Detect which cell encompasses the target text, then output its [X, Y] center coordinate. 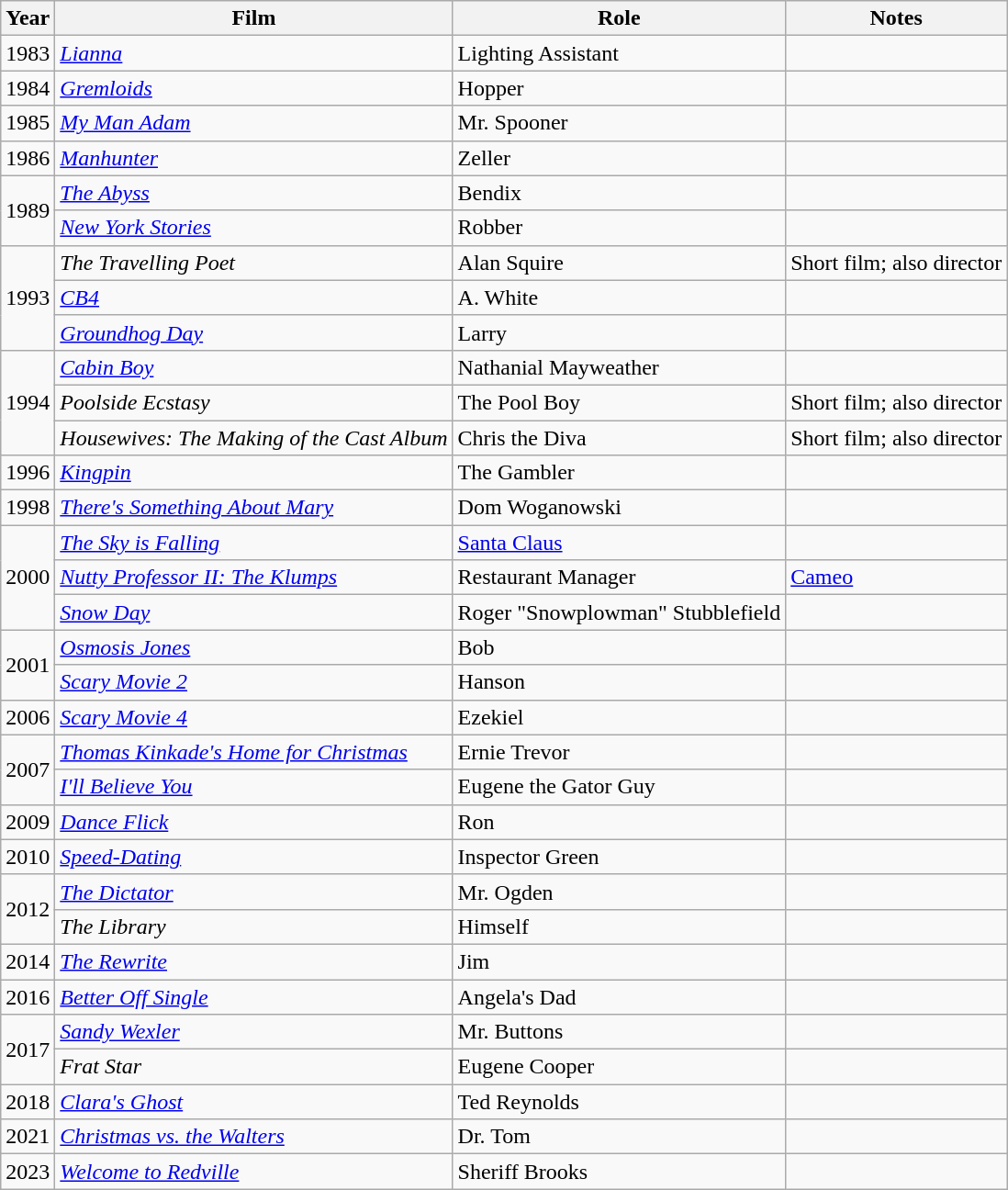
2016 [28, 996]
Hanson [619, 682]
New York Stories [253, 228]
Hopper [619, 88]
Sandy Wexler [253, 1032]
1989 [28, 210]
Lianna [253, 53]
Lighting Assistant [619, 53]
Dr. Tom [619, 1137]
Frat Star [253, 1067]
The Gambler [619, 473]
Dom Woganowski [619, 508]
Mr. Spooner [619, 123]
2012 [28, 909]
Larry [619, 332]
Chris the Diva [619, 438]
CB4 [253, 297]
2001 [28, 665]
Year [28, 18]
Kingpin [253, 473]
The Abyss [253, 193]
Zeller [619, 158]
Alan Squire [619, 263]
1985 [28, 123]
1994 [28, 402]
2009 [28, 822]
Better Off Single [253, 996]
2023 [28, 1172]
2006 [28, 717]
Ezekiel [619, 717]
Cabin Boy [253, 367]
A. White [619, 297]
2014 [28, 961]
Jim [619, 961]
Ted Reynolds [619, 1102]
Eugene Cooper [619, 1067]
2010 [28, 857]
Ron [619, 822]
The Rewrite [253, 961]
Poolside Ecstasy [253, 402]
There's Something About Mary [253, 508]
Christmas vs. the Walters [253, 1137]
The Library [253, 926]
The Sky is Falling [253, 543]
1983 [28, 53]
The Travelling Poet [253, 263]
The Pool Boy [619, 402]
Role [619, 18]
Nathanial Mayweather [619, 367]
2017 [28, 1050]
Snow Day [253, 612]
Thomas Kinkade's Home for Christmas [253, 752]
Sheriff Brooks [619, 1172]
The Dictator [253, 892]
I'll Believe You [253, 787]
Osmosis Jones [253, 647]
Film [253, 18]
Himself [619, 926]
Inspector Green [619, 857]
Scary Movie 2 [253, 682]
Welcome to Redville [253, 1172]
Speed-Dating [253, 857]
2007 [28, 769]
1993 [28, 297]
1984 [28, 88]
Restaurant Manager [619, 578]
Bob [619, 647]
Nutty Professor II: The Klumps [253, 578]
2018 [28, 1102]
Cameo [896, 578]
Angela's Dad [619, 996]
Ernie Trevor [619, 752]
Dance Flick [253, 822]
Bendix [619, 193]
Notes [896, 18]
Housewives: The Making of the Cast Album [253, 438]
Eugene the Gator Guy [619, 787]
1996 [28, 473]
2000 [28, 578]
Manhunter [253, 158]
Clara's Ghost [253, 1102]
Gremloids [253, 88]
Groundhog Day [253, 332]
My Man Adam [253, 123]
Santa Claus [619, 543]
Roger "Snowplowman" Stubblefield [619, 612]
2021 [28, 1137]
1998 [28, 508]
Robber [619, 228]
Scary Movie 4 [253, 717]
Mr. Buttons [619, 1032]
1986 [28, 158]
Mr. Ogden [619, 892]
